Return the (X, Y) coordinate for the center point of the cell that contains the specified text.  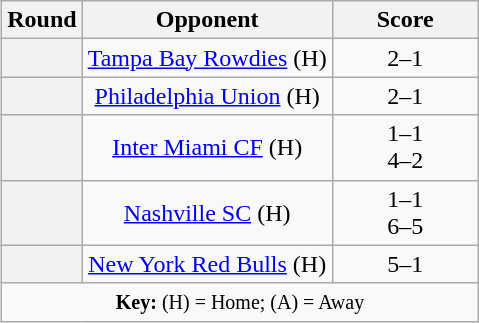
Nashville SC (H) (207, 212)
Philadelphia Union (H) (207, 96)
5–1 (405, 264)
Opponent (207, 20)
1–1 4–2 (405, 148)
1–1 6–5 (405, 212)
Score (405, 20)
Inter Miami CF (H) (207, 148)
Round (42, 20)
Tampa Bay Rowdies (H) (207, 58)
Key: (H) = Home; (A) = Away (240, 302)
New York Red Bulls (H) (207, 264)
